Provide the (X, Y) coordinate of the cell's center where the given text is located.  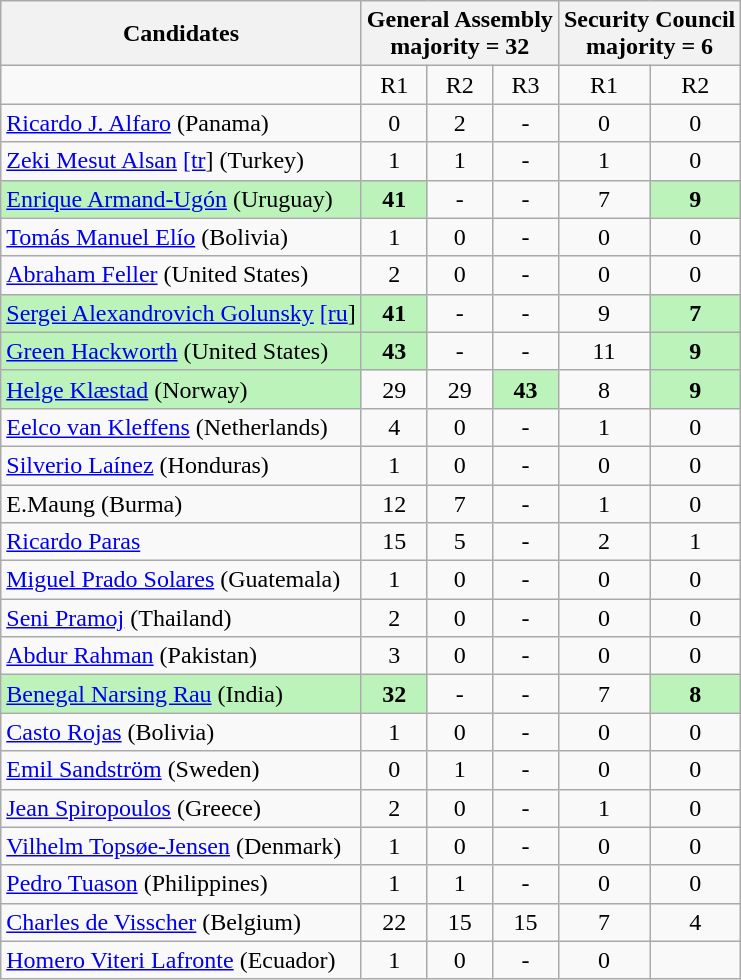
Miguel Prado Solares (Guatemala) (182, 580)
Helge Klæstad (Norway) (182, 389)
Ricardo Paras (182, 542)
Sergei Alexandrovich Golunsky [ru] (182, 313)
General Assembly majority = 32 (460, 34)
Emil Sandström (Sweden) (182, 770)
R3 (526, 85)
Jean Spiropoulos (Greece) (182, 808)
Ricardo J. Alfaro (Panama) (182, 123)
Pedro Tuason (Philippines) (182, 884)
Benegal Narsing Rau (India) (182, 694)
Homero Viteri Lafronte (Ecuador) (182, 960)
3 (394, 656)
Security Council majority = 6 (649, 34)
12 (394, 503)
Abraham Feller (United States) (182, 275)
5 (460, 542)
32 (394, 694)
Silverio Laínez (Honduras) (182, 465)
11 (604, 351)
Zeki Mesut Alsan [tr] (Turkey) (182, 161)
Vilhelm Topsøe-Jensen (Denmark) (182, 846)
Casto Rojas (Bolivia) (182, 732)
Seni Pramoj (Thailand) (182, 618)
22 (394, 922)
Tomás Manuel Elío (Bolivia) (182, 237)
Green Hackworth (United States) (182, 351)
Candidates (182, 34)
Charles de Visscher (Belgium) (182, 922)
Abdur Rahman (Pakistan) (182, 656)
E.Maung (Burma) (182, 503)
Enrique Armand-Ugón (Uruguay) (182, 199)
Eelco van Kleffens (Netherlands) (182, 427)
